Locate the cell with the specified text and output its [x, y] center coordinate. 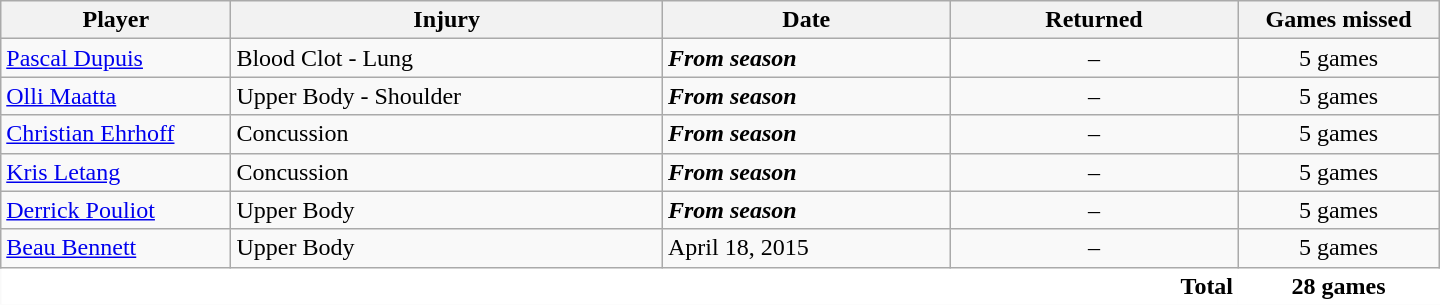
Olli Maatta [116, 96]
April 18, 2015 [806, 248]
Returned [1094, 20]
Kris Letang [116, 172]
Total [620, 286]
Blood Clot - Lung [447, 58]
Beau Bennett [116, 248]
Date [806, 20]
Derrick Pouliot [116, 210]
Games missed [1338, 20]
Injury [447, 20]
Pascal Dupuis [116, 58]
Player [116, 20]
Christian Ehrhoff [116, 134]
28 games [1338, 286]
Upper Body - Shoulder [447, 96]
